Return the [x, y] coordinate for the center point of the cell that contains the specified text.  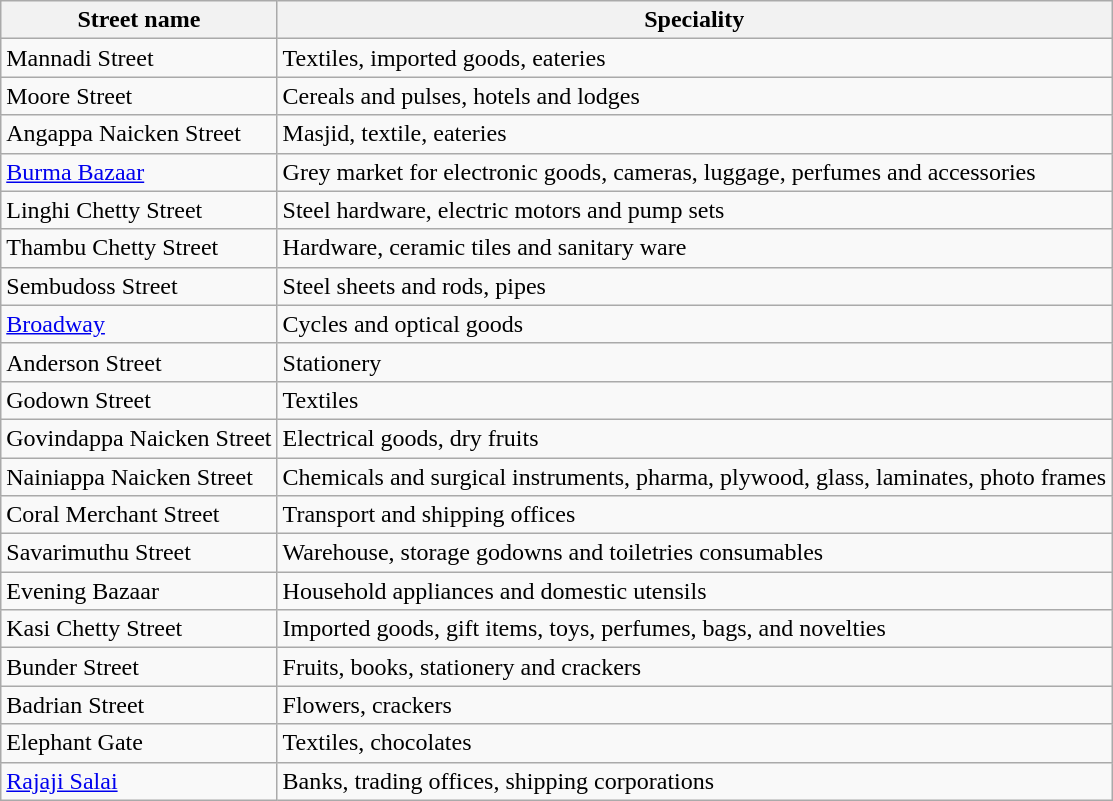
Chemicals and surgical instruments, pharma, plywood, glass, laminates, photo frames [694, 477]
Cereals and pulses, hotels and lodges [694, 96]
Nainiappa Naicken Street [139, 477]
Kasi Chetty Street [139, 629]
Moore Street [139, 96]
Angappa Naicken Street [139, 134]
Sembudoss Street [139, 286]
Stationery [694, 362]
Savarimuthu Street [139, 553]
Linghi Chetty Street [139, 210]
Textiles, imported goods, eateries [694, 58]
Evening Bazaar [139, 591]
Thambu Chetty Street [139, 248]
Transport and shipping offices [694, 515]
Burma Bazaar [139, 172]
Coral Merchant Street [139, 515]
Masjid, textile, eateries [694, 134]
Imported goods, gift items, toys, perfumes, bags, and novelties [694, 629]
Bunder Street [139, 667]
Steel hardware, electric motors and pump sets [694, 210]
Warehouse, storage godowns and toiletries consumables [694, 553]
Mannadi Street [139, 58]
Textiles, chocolates [694, 743]
Godown Street [139, 400]
Hardware, ceramic tiles and sanitary ware [694, 248]
Electrical goods, dry fruits [694, 438]
Anderson Street [139, 362]
Flowers, crackers [694, 705]
Street name [139, 20]
Textiles [694, 400]
Broadway [139, 324]
Banks, trading offices, shipping corporations [694, 781]
Household appliances and domestic utensils [694, 591]
Elephant Gate [139, 743]
Grey market for electronic goods, cameras, luggage, perfumes and accessories [694, 172]
Badrian Street [139, 705]
Govindappa Naicken Street [139, 438]
Cycles and optical goods [694, 324]
Steel sheets and rods, pipes [694, 286]
Rajaji Salai [139, 781]
Fruits, books, stationery and crackers [694, 667]
Speciality [694, 20]
